Output the (x, y) coordinate of the center of the cell containing the given text.  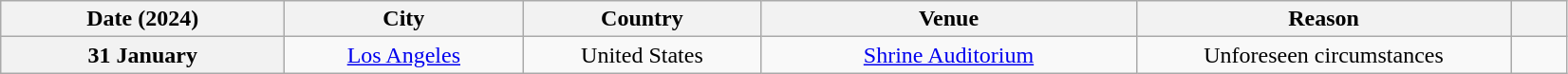
Los Angeles (404, 55)
Date (2024) (142, 19)
31 January (142, 55)
Venue (949, 19)
United States (642, 55)
Shrine Auditorium (949, 55)
Country (642, 19)
Reason (1323, 19)
City (404, 19)
Unforeseen circumstances (1323, 55)
